Pinpoint the cell where the given text exists, returning its (X, Y) midpoint coordinate. 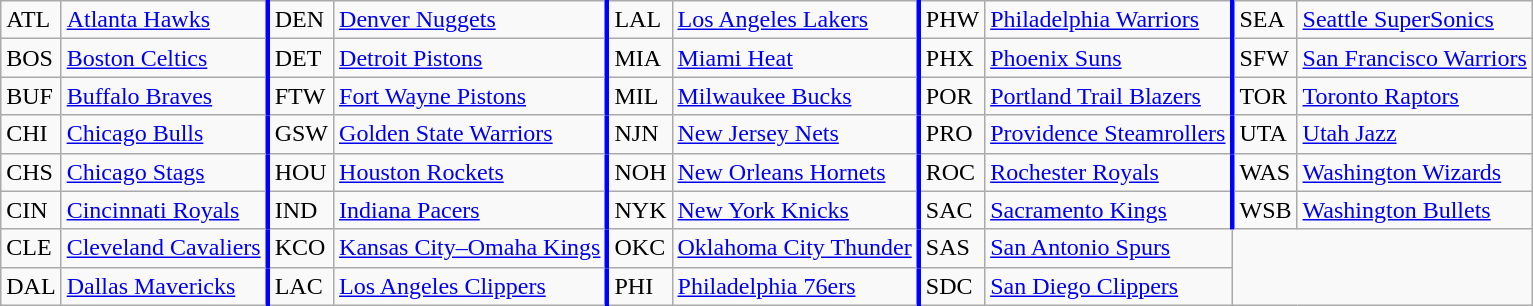
Los Angeles Clippers (471, 286)
CIN (31, 210)
Chicago Stags (164, 172)
Kansas City–Omaha Kings (471, 248)
San Francisco Warriors (1414, 58)
NYK (640, 210)
OKC (640, 248)
PHW (952, 20)
Providence Steamrollers (1109, 134)
HOU (301, 172)
Buffalo Braves (164, 96)
Los Angeles Lakers (796, 20)
LAL (640, 20)
ROC (952, 172)
Atlanta Hawks (164, 20)
TOR (1264, 96)
Boston Celtics (164, 58)
Utah Jazz (1414, 134)
POR (952, 96)
ATL (31, 20)
MIA (640, 58)
Rochester Royals (1109, 172)
Chicago Bulls (164, 134)
MIL (640, 96)
LAC (301, 286)
CHS (31, 172)
GSW (301, 134)
PHI (640, 286)
Sacramento Kings (1109, 210)
NJN (640, 134)
PHX (952, 58)
New Jersey Nets (796, 134)
DET (301, 58)
DEN (301, 20)
Oklahoma City Thunder (796, 248)
Denver Nuggets (471, 20)
Washington Wizards (1414, 172)
SDC (952, 286)
PRO (952, 134)
DAL (31, 286)
Fort Wayne Pistons (471, 96)
BOS (31, 58)
Milwaukee Bucks (796, 96)
Philadelphia Warriors (1109, 20)
SFW (1264, 58)
UTA (1264, 134)
NOH (640, 172)
Washington Bullets (1414, 210)
Seattle SuperSonics (1414, 20)
CLE (31, 248)
Golden State Warriors (471, 134)
BUF (31, 96)
Portland Trail Blazers (1109, 96)
San Antonio Spurs (1109, 248)
Miami Heat (796, 58)
WAS (1264, 172)
WSB (1264, 210)
San Diego Clippers (1109, 286)
Phoenix Suns (1109, 58)
FTW (301, 96)
Cincinnati Royals (164, 210)
New York Knicks (796, 210)
IND (301, 210)
Houston Rockets (471, 172)
Indiana Pacers (471, 210)
SAC (952, 210)
Toronto Raptors (1414, 96)
Detroit Pistons (471, 58)
Dallas Mavericks (164, 286)
Philadelphia 76ers (796, 286)
KCO (301, 248)
SEA (1264, 20)
SAS (952, 248)
Cleveland Cavaliers (164, 248)
CHI (31, 134)
New Orleans Hornets (796, 172)
